Pinpoint the cell where the given text exists, returning its (X, Y) midpoint coordinate. 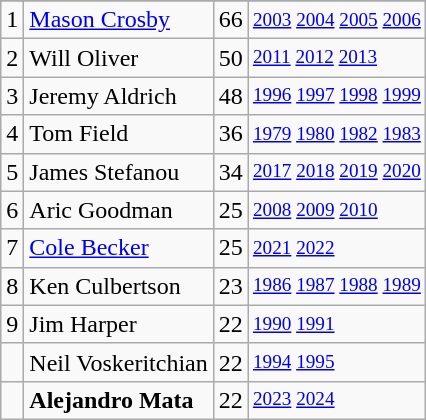
7 (12, 248)
1996 1997 1998 1999 (336, 96)
2008 2009 2010 (336, 210)
Tom Field (118, 134)
9 (12, 324)
Will Oliver (118, 58)
2023 2024 (336, 400)
Jeremy Aldrich (118, 96)
Ken Culbertson (118, 286)
Alejandro Mata (118, 400)
James Stefanou (118, 172)
8 (12, 286)
Neil Voskeritchian (118, 362)
2017 2018 2019 2020 (336, 172)
2011 2012 2013 (336, 58)
23 (230, 286)
34 (230, 172)
4 (12, 134)
1994 1995 (336, 362)
Cole Becker (118, 248)
Aric Goodman (118, 210)
1990 1991 (336, 324)
48 (230, 96)
2 (12, 58)
1986 1987 1988 1989 (336, 286)
2021 2022 (336, 248)
5 (12, 172)
1 (12, 20)
1979 1980 1982 1983 (336, 134)
Jim Harper (118, 324)
36 (230, 134)
2003 2004 2005 2006 (336, 20)
66 (230, 20)
50 (230, 58)
6 (12, 210)
3 (12, 96)
Mason Crosby (118, 20)
